Locate the cell with the specified text and output its (x, y) center coordinate. 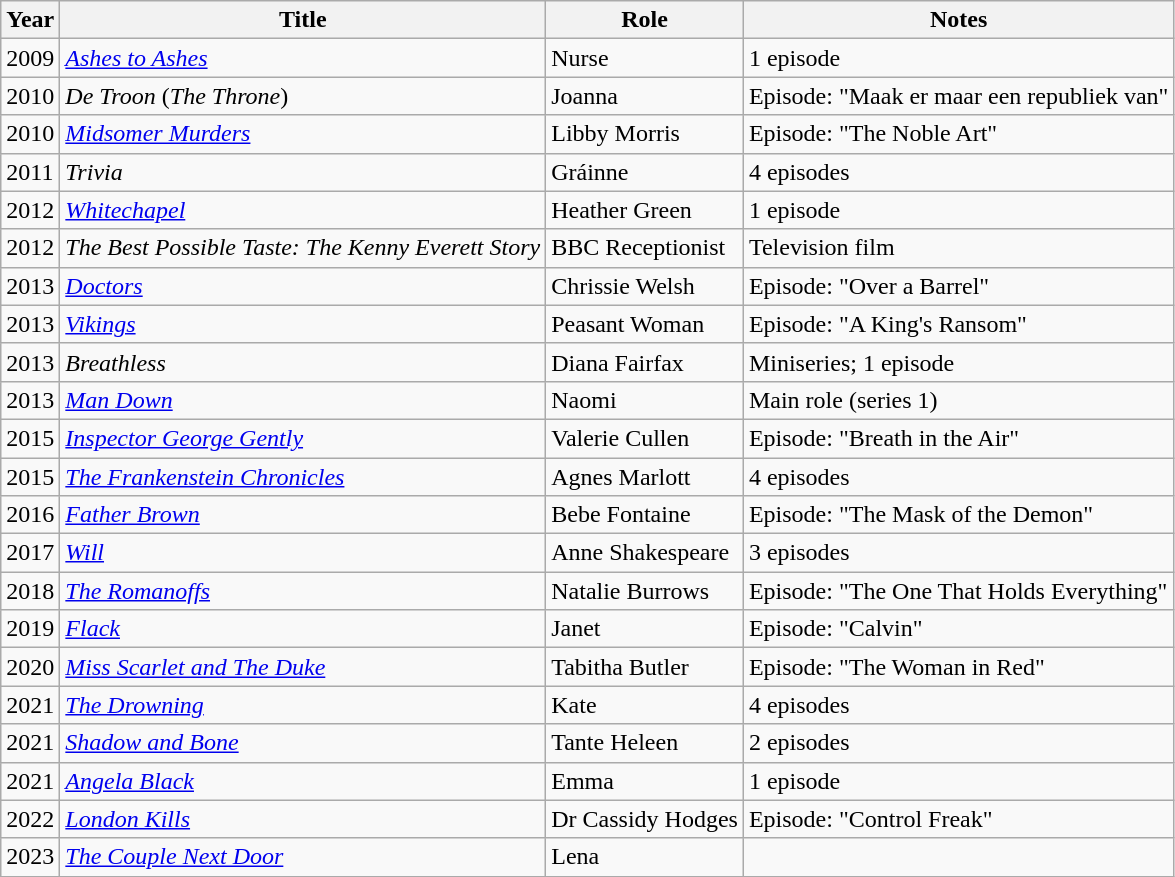
Vikings (303, 324)
Episode: "Control Freak" (958, 819)
Will (303, 553)
2022 (30, 819)
The Drowning (303, 705)
Episode: "The Noble Art" (958, 134)
London Kills (303, 819)
Inspector George Gently (303, 438)
2009 (30, 58)
Notes (958, 20)
Main role (series 1) (958, 400)
Miniseries; 1 episode (958, 362)
Shadow and Bone (303, 743)
Agnes Marlott (645, 477)
BBC Receptionist (645, 248)
2020 (30, 667)
Ashes to Ashes (303, 58)
Episode: "The One That Holds Everything" (958, 591)
Nurse (645, 58)
Gráinne (645, 172)
Father Brown (303, 515)
Heather Green (645, 210)
De Troon (The Throne) (303, 96)
Naomi (645, 400)
Title (303, 20)
Whitechapel (303, 210)
2011 (30, 172)
2019 (30, 629)
Midsomer Murders (303, 134)
Television film (958, 248)
Miss Scarlet and The Duke (303, 667)
Man Down (303, 400)
Natalie Burrows (645, 591)
Dr Cassidy Hodges (645, 819)
Episode: "Maak er maar een republiek van" (958, 96)
2018 (30, 591)
Emma (645, 781)
Valerie Cullen (645, 438)
Janet (645, 629)
Episode: "Breath in the Air" (958, 438)
Joanna (645, 96)
Chrissie Welsh (645, 286)
2 episodes (958, 743)
Episode: "The Mask of the Demon" (958, 515)
The Best Possible Taste: The Kenny Everett Story (303, 248)
Libby Morris (645, 134)
Trivia (303, 172)
Lena (645, 857)
Tante Heleen (645, 743)
2023 (30, 857)
The Frankenstein Chronicles (303, 477)
Angela Black (303, 781)
Diana Fairfax (645, 362)
Episode: "Over a Barrel" (958, 286)
Breathless (303, 362)
Year (30, 20)
Peasant Woman (645, 324)
2016 (30, 515)
The Couple Next Door (303, 857)
Role (645, 20)
Episode: "Calvin" (958, 629)
Anne Shakespeare (645, 553)
Bebe Fontaine (645, 515)
Tabitha Butler (645, 667)
Episode: "A King's Ransom" (958, 324)
Flack (303, 629)
Episode: "The Woman in Red" (958, 667)
3 episodes (958, 553)
2017 (30, 553)
The Romanoffs (303, 591)
Doctors (303, 286)
Kate (645, 705)
